Return [X, Y] of the center of cell containing provided text 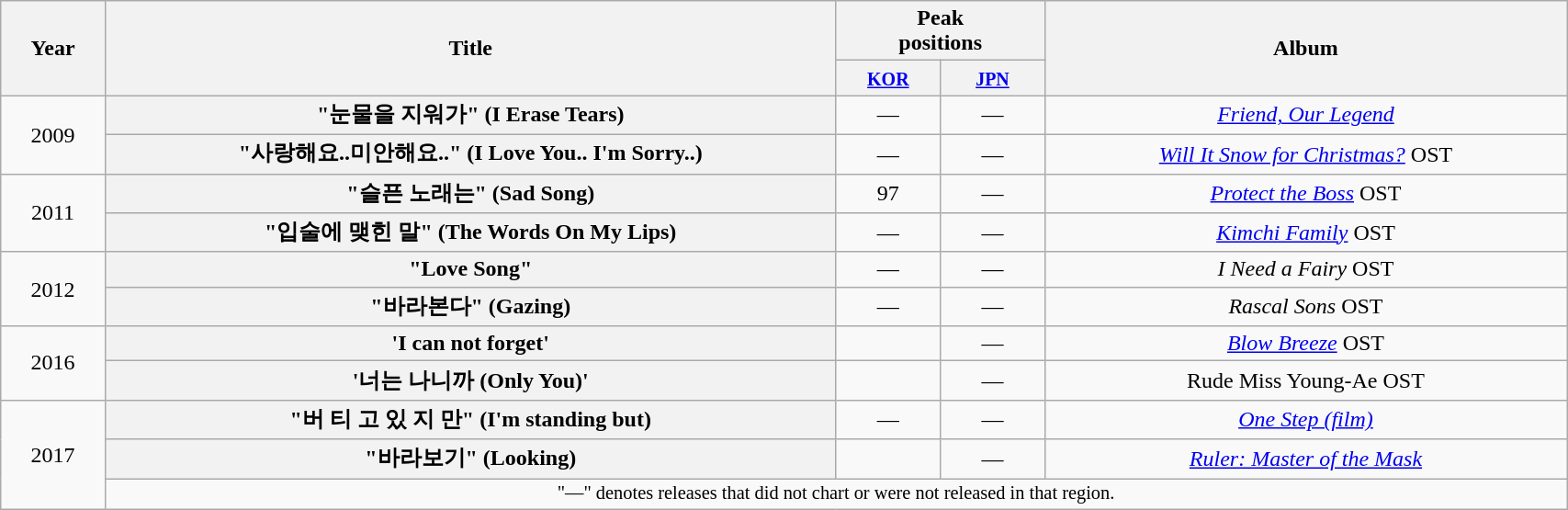
One Step (film) [1305, 419]
"바라본다" (Gazing) [470, 307]
'I can not forget' [470, 344]
2009 [53, 134]
Blow Breeze OST [1305, 344]
I Need a Fairy OST [1305, 269]
"바라보기" (Looking) [470, 459]
"버 티 고 있 지 만" (I'm standing but) [470, 419]
97 [888, 193]
Friend, Our Legend [1305, 116]
"슬픈 노래는" (Sad Song) [470, 193]
Ruler: Master of the Mask [1305, 459]
Kimchi Family OST [1305, 233]
KOR [888, 78]
Peakpositions [941, 31]
2016 [53, 364]
Title [470, 48]
Album [1305, 48]
"눈물을 지워가" (I Erase Tears) [470, 116]
JPN [993, 78]
"입술에 맺힌 말" (The Words On My Lips) [470, 233]
Will It Snow for Christmas? OST [1305, 154]
'너는 나니까 (Only You)' [470, 380]
"사랑해요..미안해요.." (I Love You.. I'm Sorry..) [470, 154]
Year [53, 48]
Rascal Sons OST [1305, 307]
2011 [53, 213]
Rude Miss Young-Ae OST [1305, 380]
"Love Song" [470, 269]
"—" denotes releases that did not chart or were not released in that region. [836, 493]
2012 [53, 289]
2017 [53, 454]
Protect the Boss OST [1305, 193]
